Locate the cell with the specified text and output its (X, Y) center coordinate. 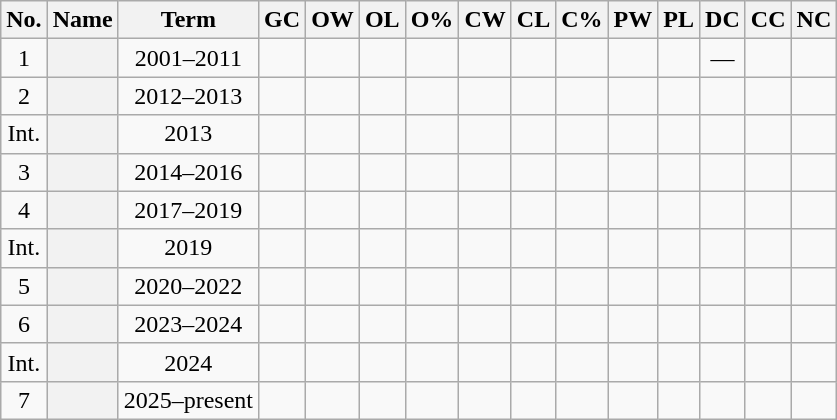
2001–2011 (188, 58)
2024 (188, 362)
OW (333, 20)
Name (82, 20)
GC (282, 20)
1 (24, 58)
CL (533, 20)
CW (485, 20)
2014–2016 (188, 172)
2020–2022 (188, 286)
No. (24, 20)
2025–present (188, 400)
PL (679, 20)
3 (24, 172)
Term (188, 20)
2023–2024 (188, 324)
2017–2019 (188, 210)
4 (24, 210)
CC (768, 20)
5 (24, 286)
2019 (188, 248)
2013 (188, 134)
C% (582, 20)
— (723, 58)
DC (723, 20)
7 (24, 400)
PW (633, 20)
NC (814, 20)
O% (432, 20)
6 (24, 324)
2012–2013 (188, 96)
2 (24, 96)
OL (382, 20)
